Identify which cell holds the provided text, then report its (X, Y) central coordinate. 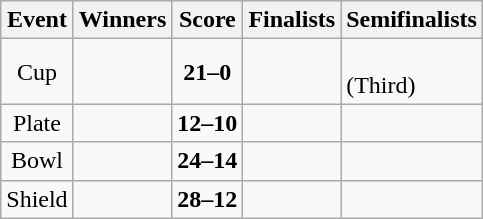
21–0 (208, 72)
12–10 (208, 123)
24–14 (208, 161)
Semifinalists (412, 20)
Shield (37, 199)
Score (208, 20)
Plate (37, 123)
Winners (122, 20)
Bowl (37, 161)
(Third) (412, 72)
Finalists (292, 20)
Cup (37, 72)
28–12 (208, 199)
Event (37, 20)
